From the cell containing the given text, extract its center point as [X, Y] coordinate. 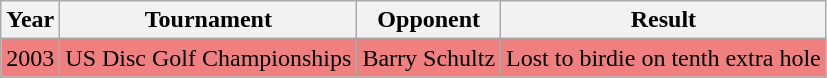
Tournament [208, 20]
Result [664, 20]
2003 [30, 58]
Barry Schultz [429, 58]
Opponent [429, 20]
Year [30, 20]
Lost to birdie on tenth extra hole [664, 58]
US Disc Golf Championships [208, 58]
